Find where the given text appears and provide that cell's center as (X, Y) coordinate. 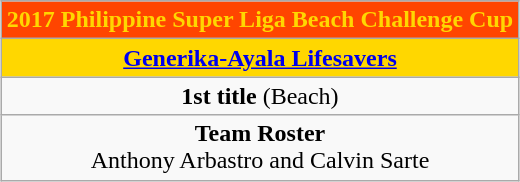
2017 Philippine Super Liga Beach Challenge Cup (260, 20)
Generika-Ayala Lifesavers (260, 58)
Team RosterAnthony Arbastro and Calvin Sarte (260, 148)
1st title (Beach) (260, 96)
